Capture the cell that displays the provided text and extract its (X, Y) central coordinate. 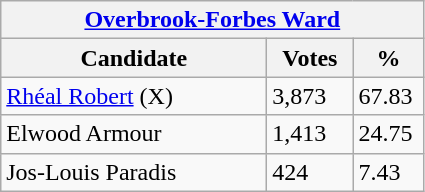
24.75 (388, 134)
424 (310, 172)
3,873 (310, 96)
Candidate (134, 58)
1,413 (310, 134)
Rhéal Robert (X) (134, 96)
% (388, 58)
Jos-Louis Paradis (134, 172)
Overbrook-Forbes Ward (212, 20)
67.83 (388, 96)
Votes (310, 58)
7.43 (388, 172)
Elwood Armour (134, 134)
